Return the [X, Y] coordinate for the center point of the cell that contains the specified text.  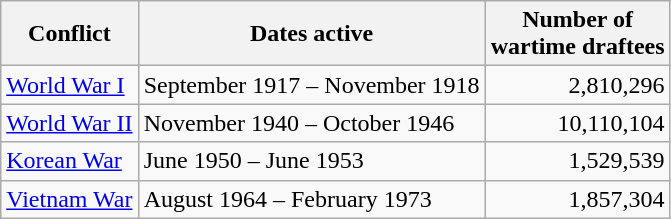
10,110,104 [578, 123]
Number ofwartime draftees [578, 34]
Conflict [70, 34]
World War II [70, 123]
1,857,304 [578, 199]
August 1964 – February 1973 [312, 199]
1,529,539 [578, 161]
Korean War [70, 161]
September 1917 – November 1918 [312, 85]
November 1940 – October 1946 [312, 123]
Dates active [312, 34]
Vietnam War [70, 199]
World War I [70, 85]
June 1950 – June 1953 [312, 161]
2,810,296 [578, 85]
